Scan for the cell matching the given text and deliver its (x, y) coordinate at center. 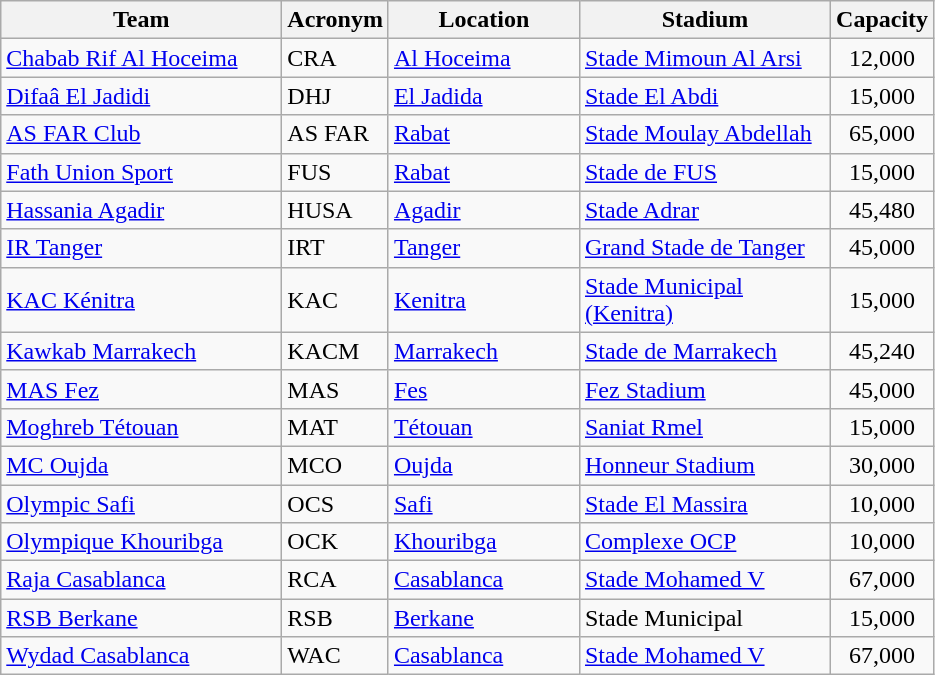
MC Oujda (142, 465)
Stade El Massira (704, 503)
MAT (336, 427)
Kawkab Marrakech (142, 351)
MCO (336, 465)
Stade Municipal (Kenitra) (704, 300)
Stade Adrar (704, 210)
Complexe OCP (704, 542)
Marrakech (484, 351)
KAC (336, 300)
Raja Casablanca (142, 580)
Tétouan (484, 427)
Al Hoceima (484, 58)
FUS (336, 172)
IR Tanger (142, 248)
Agadir (484, 210)
MAS (336, 389)
MAS Fez (142, 389)
Olympic Safi (142, 503)
65,000 (882, 134)
Tanger (484, 248)
Stade de Marrakech (704, 351)
RSB (336, 618)
Team (142, 20)
Fez Stadium (704, 389)
Chabab Rif Al Hoceima (142, 58)
Saniat Rmel (704, 427)
12,000 (882, 58)
OCS (336, 503)
Wydad Casablanca (142, 656)
DHJ (336, 96)
HUSA (336, 210)
Khouribga (484, 542)
RCA (336, 580)
WAC (336, 656)
IRT (336, 248)
45,240 (882, 351)
Stade El Abdi (704, 96)
Fes (484, 389)
Berkane (484, 618)
Location (484, 20)
El Jadida (484, 96)
KAC Kénitra (142, 300)
Fath Union Sport (142, 172)
Stade Mimoun Al Arsi (704, 58)
45,480 (882, 210)
Honneur Stadium (704, 465)
Stadium (704, 20)
Kenitra (484, 300)
AS FAR (336, 134)
Safi (484, 503)
Capacity (882, 20)
Stade Municipal (704, 618)
Hassania Agadir (142, 210)
Acronym (336, 20)
Moghreb Tétouan (142, 427)
Difaâ El Jadidi (142, 96)
AS FAR Club (142, 134)
Grand Stade de Tanger (704, 248)
Stade de FUS (704, 172)
RSB Berkane (142, 618)
Stade Moulay Abdellah (704, 134)
Oujda (484, 465)
OCK (336, 542)
CRA (336, 58)
KACM (336, 351)
Olympique Khouribga (142, 542)
30,000 (882, 465)
